Return [x, y] of the center of cell containing provided text 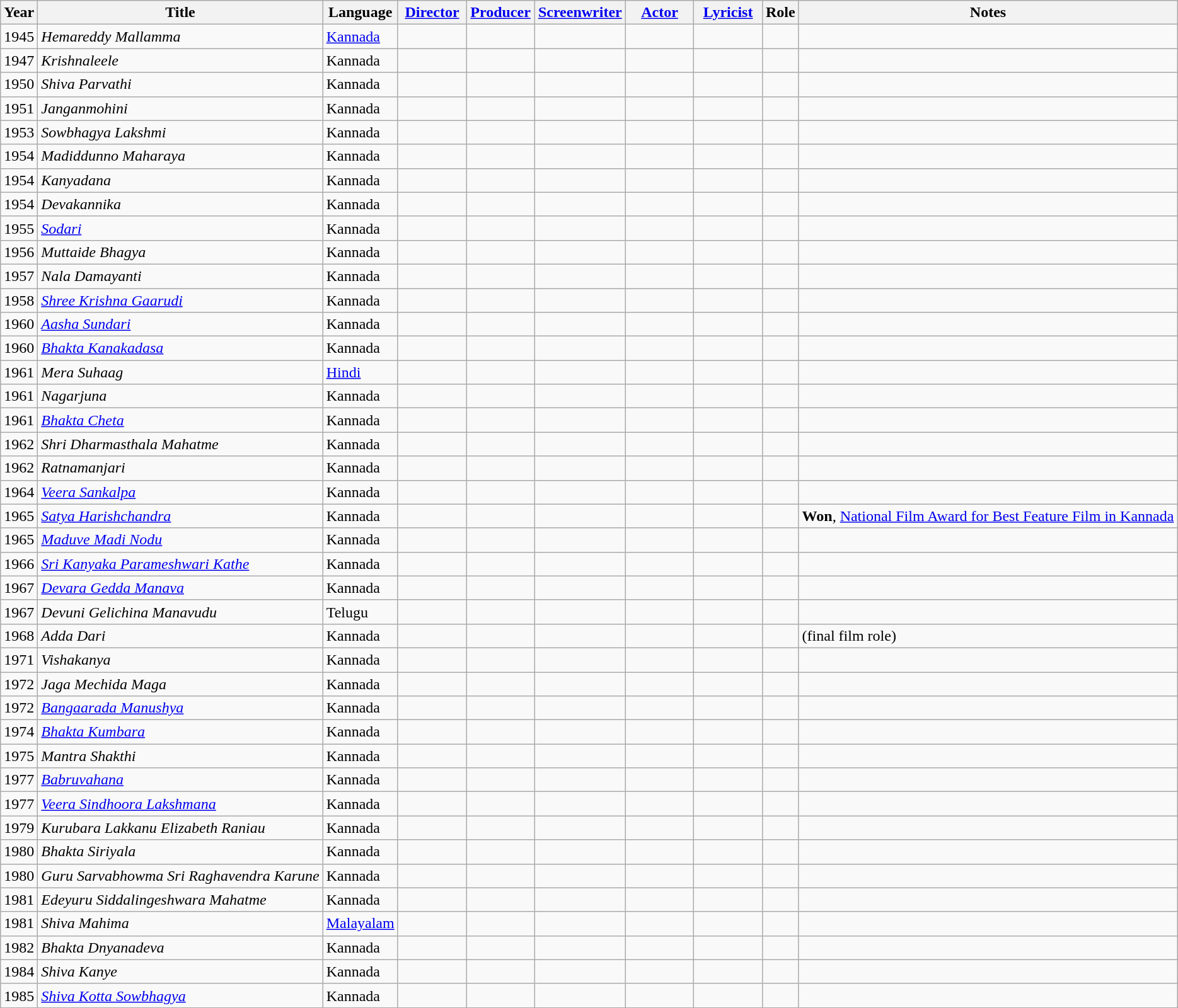
Devakannika [180, 204]
Screenwriter [580, 13]
1982 [19, 948]
Muttaide Bhagya [180, 252]
Bhakta Kanakadasa [180, 348]
1984 [19, 971]
Janganmohini [180, 108]
Lyricist [729, 13]
1979 [19, 828]
Language [361, 13]
Notes [988, 13]
1945 [19, 37]
Sowbhagya Lakshmi [180, 132]
Shiva Kanye [180, 971]
1956 [19, 252]
Kanyadana [180, 180]
Sri Kanyaka Parameshwari Kathe [180, 564]
Mera Suhaag [180, 372]
1975 [19, 756]
Hemareddy Mallamma [180, 37]
1985 [19, 995]
Aasha Sundari [180, 324]
1971 [19, 660]
1958 [19, 301]
Mantra Shakthi [180, 756]
1947 [19, 60]
Actor [659, 13]
Telugu [361, 612]
Nagarjuna [180, 396]
1957 [19, 276]
Shiva Mahima [180, 924]
Role [780, 13]
1953 [19, 132]
Shiva Kotta Sowbhagya [180, 995]
Won, National Film Award for Best Feature Film in Kannada [988, 516]
1968 [19, 636]
Bhakta Siriyala [180, 852]
Devuni Gelichina Manavudu [180, 612]
(final film role) [988, 636]
1974 [19, 732]
Bhakta Cheta [180, 420]
Krishnaleele [180, 60]
Year [19, 13]
Jaga Mechida Maga [180, 684]
Bhakta Dnyanadeva [180, 948]
Bangaarada Manushya [180, 708]
Bhakta Kumbara [180, 732]
Shiva Parvathi [180, 84]
1964 [19, 492]
Satya Harishchandra [180, 516]
Director [432, 13]
Title [180, 13]
1966 [19, 564]
Guru Sarvabhowma Sri Raghavendra Karune [180, 876]
Producer [500, 13]
Shri Dharmasthala Mahatme [180, 444]
Veera Sankalpa [180, 492]
Kurubara Lakkanu Elizabeth Raniau [180, 828]
Veera Sindhoora Lakshmana [180, 804]
Adda Dari [180, 636]
Malayalam [361, 924]
1951 [19, 108]
1955 [19, 228]
1950 [19, 84]
Madiddunno Maharaya [180, 156]
Devara Gedda Manava [180, 588]
Edeyuru Siddalingeshwara Mahatme [180, 900]
Sodari [180, 228]
Ratnamanjari [180, 468]
Nala Damayanti [180, 276]
Babruvahana [180, 780]
Shree Krishna Gaarudi [180, 301]
Maduve Madi Nodu [180, 540]
Vishakanya [180, 660]
Hindi [361, 372]
